Extract the (x, y) coordinate from the center of the cell holding the provided text.  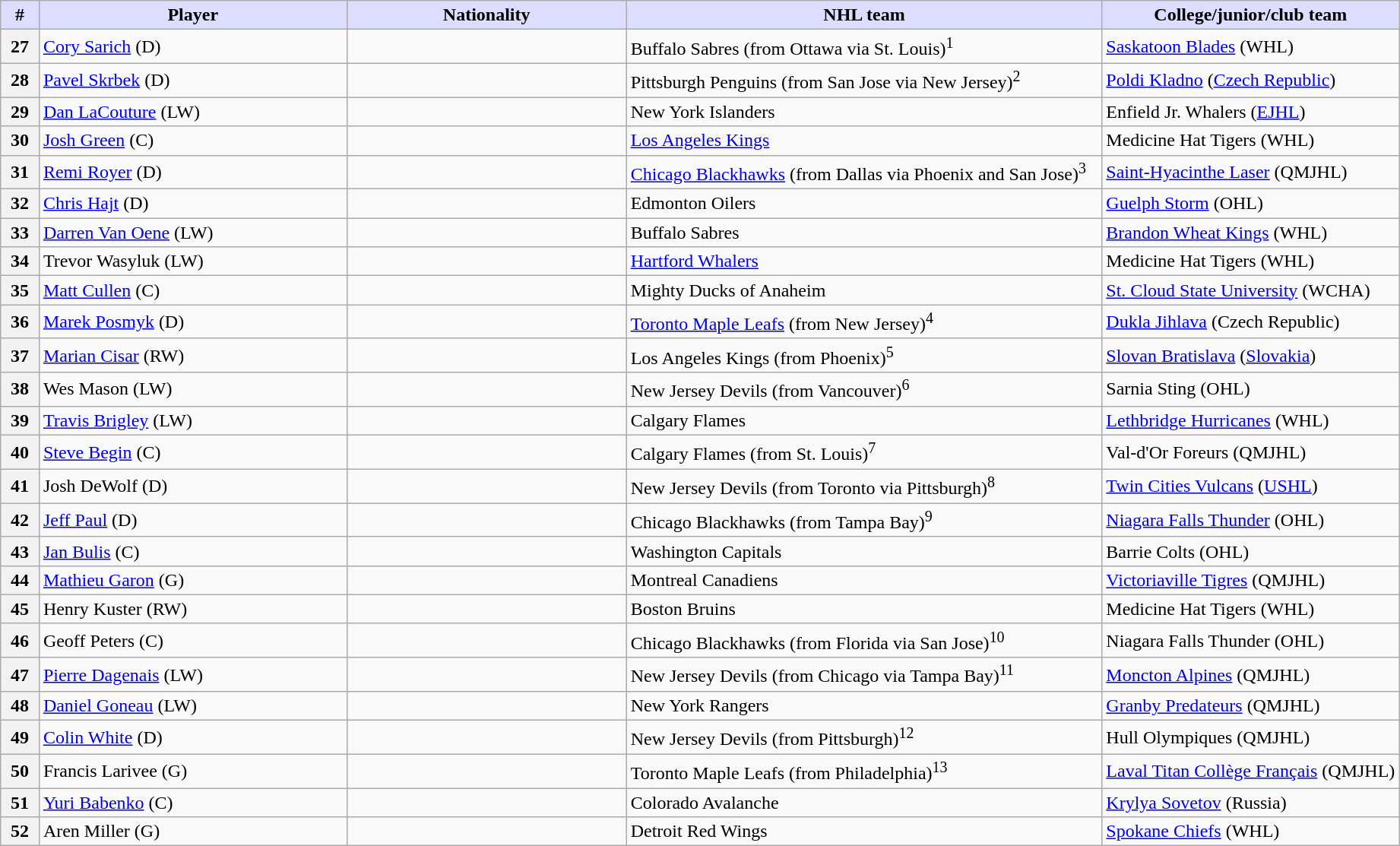
49 (20, 737)
Chicago Blackhawks (from Florida via San Jose)10 (864, 640)
Chicago Blackhawks (from Dallas via Phoenix and San Jose)3 (864, 172)
Marian Cisar (RW) (193, 356)
45 (20, 609)
Francis Larivee (G) (193, 771)
Darren Van Oene (LW) (193, 233)
Daniel Goneau (LW) (193, 706)
27 (20, 47)
Yuri Babenko (C) (193, 803)
Nationality (486, 15)
Brandon Wheat Kings (WHL) (1251, 233)
Enfield Jr. Whalers (EJHL) (1251, 112)
Los Angeles Kings (from Phoenix)5 (864, 356)
Hull Olympiques (QMJHL) (1251, 737)
Remi Royer (D) (193, 172)
Trevor Wasyluk (LW) (193, 261)
New Jersey Devils (from Pittsburgh)12 (864, 737)
Hartford Whalers (864, 261)
Marek Posmyk (D) (193, 322)
Wes Mason (LW) (193, 389)
31 (20, 172)
New York Rangers (864, 706)
Jeff Paul (D) (193, 520)
New Jersey Devils (from Toronto via Pittsburgh)8 (864, 486)
Mighty Ducks of Anaheim (864, 290)
37 (20, 356)
Aren Miller (G) (193, 832)
Buffalo Sabres (from Ottawa via St. Louis)1 (864, 47)
Dan LaCouture (LW) (193, 112)
36 (20, 322)
Pittsburgh Penguins (from San Jose via New Jersey)2 (864, 81)
Steve Begin (C) (193, 453)
Washington Capitals (864, 551)
Cory Sarich (D) (193, 47)
Toronto Maple Leafs (from New Jersey)4 (864, 322)
# (20, 15)
Toronto Maple Leafs (from Philadelphia)13 (864, 771)
40 (20, 453)
39 (20, 421)
Colorado Avalanche (864, 803)
48 (20, 706)
Calgary Flames (864, 421)
Lethbridge Hurricanes (WHL) (1251, 421)
Edmonton Oilers (864, 204)
College/junior/club team (1251, 15)
47 (20, 675)
42 (20, 520)
Laval Titan Collège Français (QMJHL) (1251, 771)
43 (20, 551)
Saint-Hyacinthe Laser (QMJHL) (1251, 172)
New Jersey Devils (from Chicago via Tampa Bay)11 (864, 675)
Detroit Red Wings (864, 832)
Chris Hajt (D) (193, 204)
Los Angeles Kings (864, 141)
Pierre Dagenais (LW) (193, 675)
New Jersey Devils (from Vancouver)6 (864, 389)
Twin Cities Vulcans (USHL) (1251, 486)
Dukla Jihlava (Czech Republic) (1251, 322)
Montreal Canadiens (864, 580)
46 (20, 640)
Guelph Storm (OHL) (1251, 204)
New York Islanders (864, 112)
41 (20, 486)
Matt Cullen (C) (193, 290)
Travis Brigley (LW) (193, 421)
Henry Kuster (RW) (193, 609)
Spokane Chiefs (WHL) (1251, 832)
Victoriaville Tigres (QMJHL) (1251, 580)
35 (20, 290)
44 (20, 580)
33 (20, 233)
Barrie Colts (OHL) (1251, 551)
Calgary Flames (from St. Louis)7 (864, 453)
Val-d'Or Foreurs (QMJHL) (1251, 453)
Geoff Peters (C) (193, 640)
51 (20, 803)
Player (193, 15)
Slovan Bratislava (Slovakia) (1251, 356)
Pavel Skrbek (D) (193, 81)
Saskatoon Blades (WHL) (1251, 47)
52 (20, 832)
34 (20, 261)
NHL team (864, 15)
Chicago Blackhawks (from Tampa Bay)9 (864, 520)
38 (20, 389)
Buffalo Sabres (864, 233)
Josh Green (C) (193, 141)
Moncton Alpines (QMJHL) (1251, 675)
Sarnia Sting (OHL) (1251, 389)
Granby Predateurs (QMJHL) (1251, 706)
30 (20, 141)
Krylya Sovetov (Russia) (1251, 803)
29 (20, 112)
Mathieu Garon (G) (193, 580)
28 (20, 81)
32 (20, 204)
Boston Bruins (864, 609)
St. Cloud State University (WCHA) (1251, 290)
Colin White (D) (193, 737)
50 (20, 771)
Josh DeWolf (D) (193, 486)
Poldi Kladno (Czech Republic) (1251, 81)
Jan Bulis (C) (193, 551)
